Determine the (x, y) coordinate at the center of the cell enclosing the given text.  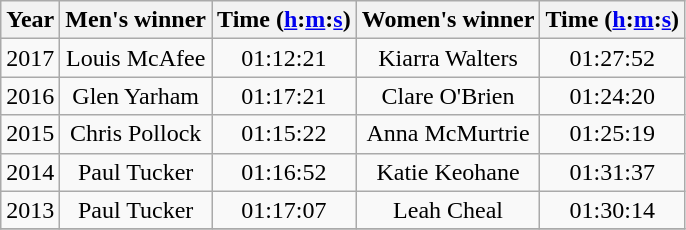
2017 (30, 58)
01:27:52 (612, 58)
2016 (30, 96)
Leah Cheal (448, 210)
01:31:37 (612, 172)
Kiarra Walters (448, 58)
Women's winner (448, 20)
01:17:21 (284, 96)
01:12:21 (284, 58)
Men's winner (136, 20)
Katie Keohane (448, 172)
Chris Pollock (136, 134)
01:25:19 (612, 134)
01:16:52 (284, 172)
2014 (30, 172)
Year (30, 20)
01:15:22 (284, 134)
01:24:20 (612, 96)
Anna McMurtrie (448, 134)
01:30:14 (612, 210)
2015 (30, 134)
01:17:07 (284, 210)
2013 (30, 210)
Louis McAfee (136, 58)
Glen Yarham (136, 96)
Clare O'Brien (448, 96)
